Find where the given text appears and provide that cell's center as [x, y] coordinate. 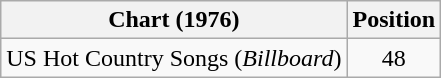
Chart (1976) [174, 20]
Position [394, 20]
48 [394, 58]
US Hot Country Songs (Billboard) [174, 58]
